From the cell containing the given text, extract its center point as (X, Y) coordinate. 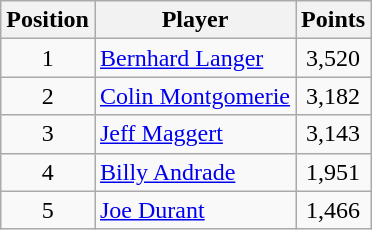
Position (48, 20)
3,182 (334, 96)
Bernhard Langer (194, 58)
3,520 (334, 58)
Colin Montgomerie (194, 96)
Points (334, 20)
3,143 (334, 134)
1,951 (334, 172)
2 (48, 96)
1 (48, 58)
3 (48, 134)
Billy Andrade (194, 172)
Joe Durant (194, 210)
4 (48, 172)
Player (194, 20)
Jeff Maggert (194, 134)
5 (48, 210)
1,466 (334, 210)
